Identify which cell holds the provided text, then report its (X, Y) central coordinate. 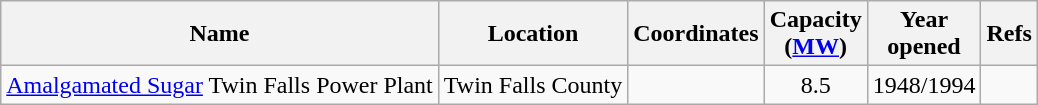
Capacity(MW) (816, 34)
Refs (1009, 34)
Twin Falls County (532, 85)
Amalgamated Sugar Twin Falls Power Plant (220, 85)
Coordinates (696, 34)
Yearopened (924, 34)
Name (220, 34)
Location (532, 34)
8.5 (816, 85)
1948/1994 (924, 85)
